Pinpoint the cell where the given text exists, returning its [x, y] midpoint coordinate. 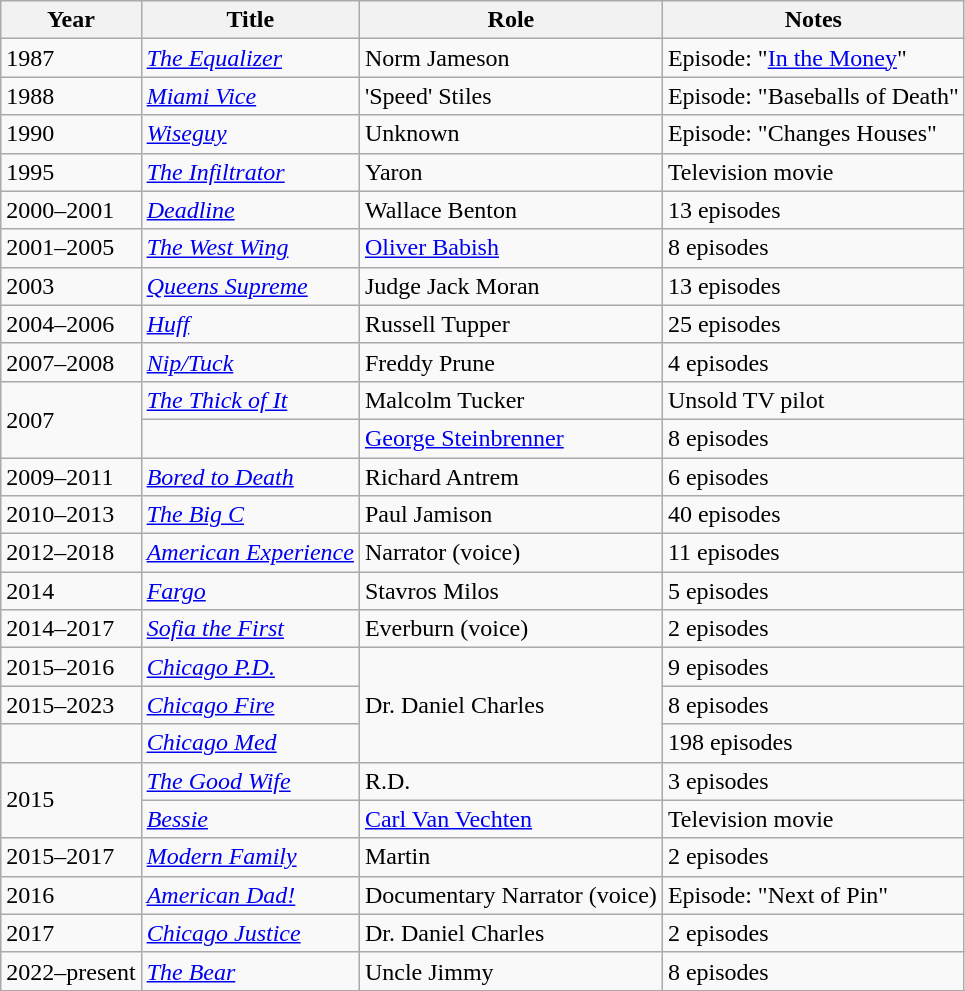
Bessie [250, 819]
Nip/Tuck [250, 362]
American Experience [250, 553]
Title [250, 20]
Huff [250, 324]
3 episodes [813, 781]
Yaron [510, 172]
R.D. [510, 781]
1995 [71, 172]
2017 [71, 933]
2010–2013 [71, 515]
2001–2005 [71, 248]
2022–present [71, 971]
2014–2017 [71, 629]
Notes [813, 20]
Deadline [250, 210]
Oliver Babish [510, 248]
9 episodes [813, 667]
2015–2016 [71, 667]
6 episodes [813, 477]
Modern Family [250, 857]
11 episodes [813, 553]
Malcolm Tucker [510, 400]
Episode: "In the Money" [813, 58]
2014 [71, 591]
The Infiltrator [250, 172]
Bored to Death [250, 477]
Chicago Med [250, 743]
Sofia the First [250, 629]
Chicago Fire [250, 705]
Paul Jamison [510, 515]
Fargo [250, 591]
The Equalizer [250, 58]
2015–2017 [71, 857]
25 episodes [813, 324]
2003 [71, 286]
2009–2011 [71, 477]
1988 [71, 96]
Uncle Jimmy [510, 971]
George Steinbrenner [510, 438]
The Big C [250, 515]
Narrator (voice) [510, 553]
Everburn (voice) [510, 629]
1987 [71, 58]
Miami Vice [250, 96]
Chicago P.D. [250, 667]
Freddy Prune [510, 362]
198 episodes [813, 743]
2007 [71, 419]
2015 [71, 800]
2012–2018 [71, 553]
2007–2008 [71, 362]
Role [510, 20]
The Good Wife [250, 781]
2016 [71, 895]
2015–2023 [71, 705]
Episode: "Baseballs of Death" [813, 96]
Episode: "Changes Houses" [813, 134]
Queens Supreme [250, 286]
Judge Jack Moran [510, 286]
Unknown [510, 134]
Episode: "Next of Pin" [813, 895]
40 episodes [813, 515]
Russell Tupper [510, 324]
Stavros Milos [510, 591]
5 episodes [813, 591]
'Speed' Stiles [510, 96]
American Dad! [250, 895]
4 episodes [813, 362]
Year [71, 20]
Richard Antrem [510, 477]
Wiseguy [250, 134]
Martin [510, 857]
The Thick of It [250, 400]
The Bear [250, 971]
2004–2006 [71, 324]
Carl Van Vechten [510, 819]
Unsold TV pilot [813, 400]
The West Wing [250, 248]
2000–2001 [71, 210]
1990 [71, 134]
Norm Jameson [510, 58]
Wallace Benton [510, 210]
Documentary Narrator (voice) [510, 895]
Chicago Justice [250, 933]
